From the cell containing the given text, extract its center point as (x, y) coordinate. 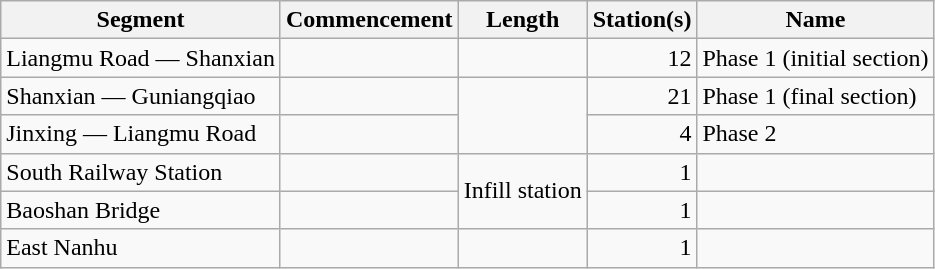
Name (816, 20)
Segment (141, 20)
Phase 2 (816, 134)
Station(s) (642, 20)
Infill station (522, 191)
Phase 1 (final section) (816, 96)
Length (522, 20)
Baoshan Bridge (141, 210)
South Railway Station (141, 172)
East Nanhu (141, 248)
21 (642, 96)
Liangmu Road — Shanxian (141, 58)
12 (642, 58)
Jinxing — Liangmu Road (141, 134)
Commencement (369, 20)
4 (642, 134)
Phase 1 (initial section) (816, 58)
Shanxian — Guniangqiao (141, 96)
